Capture the cell that displays the provided text and extract its [x, y] central coordinate. 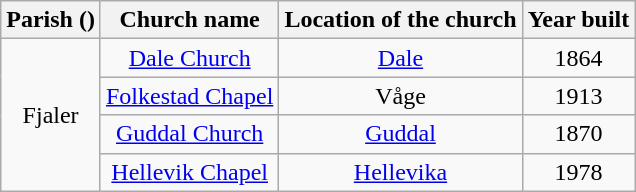
Fjaler [51, 115]
1978 [578, 172]
Folkestad Chapel [189, 96]
Dale Church [189, 58]
1913 [578, 96]
Hellevik Chapel [189, 172]
1870 [578, 134]
Guddal Church [189, 134]
Year built [578, 20]
1864 [578, 58]
Church name [189, 20]
Guddal [400, 134]
Dale [400, 58]
Hellevika [400, 172]
Våge [400, 96]
Location of the church [400, 20]
Parish () [51, 20]
